Identify which cell holds the provided text, then report its [x, y] central coordinate. 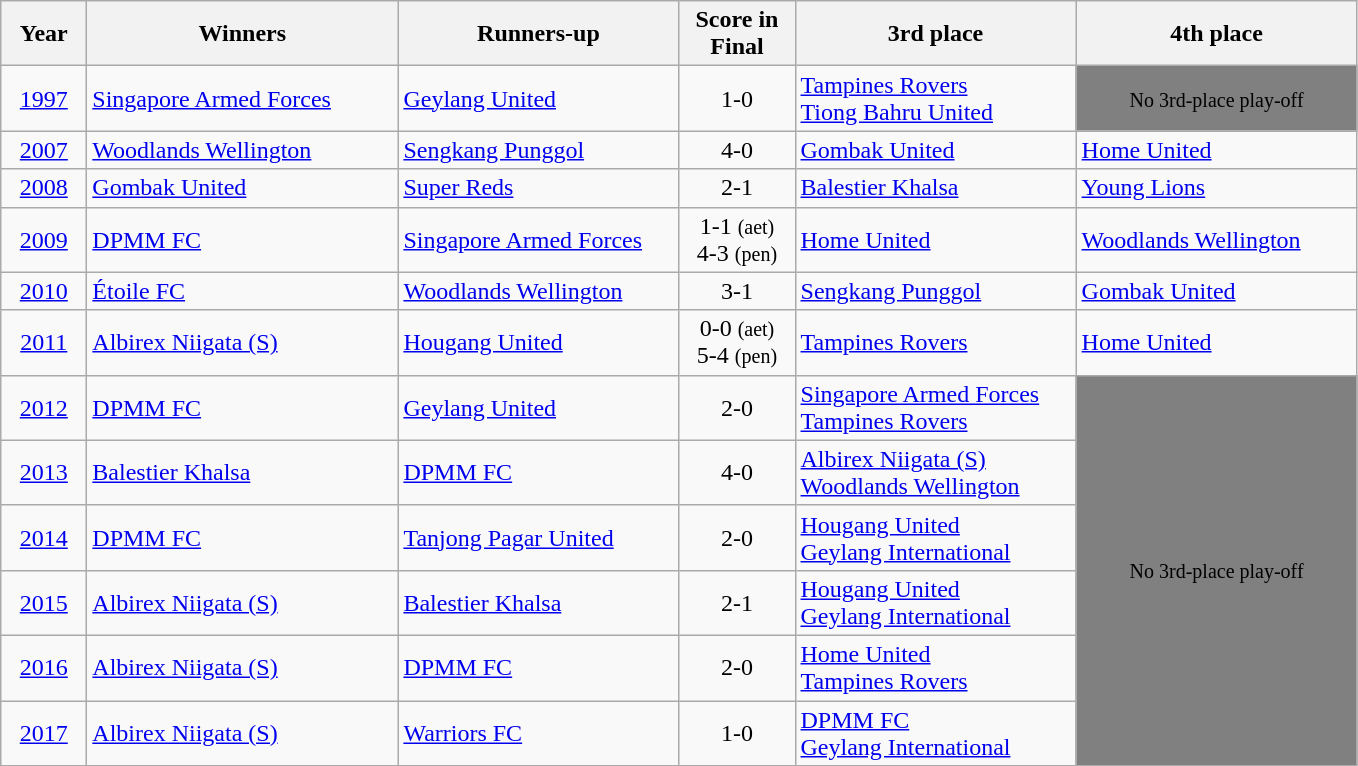
2009 [44, 240]
DPMM FC Geylang International [936, 732]
2013 [44, 472]
2008 [44, 188]
Hougang UnitedGeylang International [936, 538]
1997 [44, 98]
Hougang United [538, 342]
3-1 [737, 291]
Tanjong Pagar United [538, 538]
Home United Tampines Rovers [936, 668]
Étoile FC [242, 291]
Young Lions [1216, 188]
Warriors FC [538, 732]
Albirex Niigata (S)Woodlands Wellington [936, 472]
Runners-up [538, 34]
Super Reds [538, 188]
Hougang United Geylang International [936, 602]
0-0 (aet)5-4 (pen) [737, 342]
2017 [44, 732]
2016 [44, 668]
Winners [242, 34]
2012 [44, 408]
Score inFinal [737, 34]
1-1 (aet)4-3 (pen) [737, 240]
Tampines Rovers [936, 342]
4th place [1216, 34]
Singapore Armed Forces Tampines Rovers [936, 408]
2015 [44, 602]
Tampines Rovers Tiong Bahru United [936, 98]
Year [44, 34]
2007 [44, 150]
2011 [44, 342]
2014 [44, 538]
3rd place [936, 34]
2010 [44, 291]
